Locate the cell with the specified text and output its [X, Y] center coordinate. 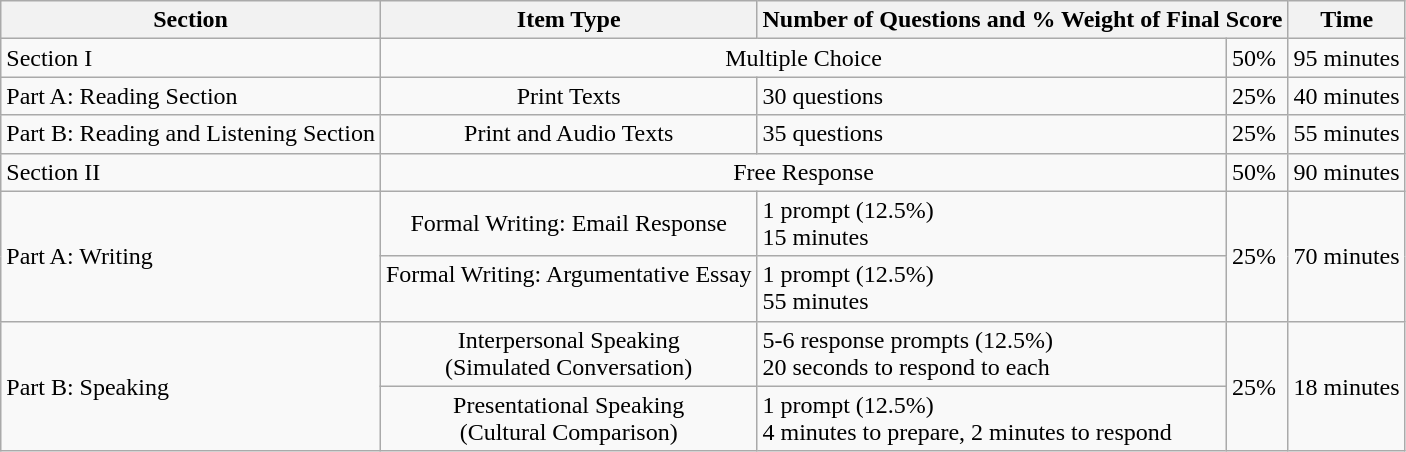
Multiple Choice [803, 58]
55 minutes [1346, 134]
35 questions [992, 134]
Print Texts [568, 96]
95 minutes [1346, 58]
Print and Audio Texts [568, 134]
Item Type [568, 20]
Section II [191, 172]
Part A: Reading Section [191, 96]
Part B: Speaking [191, 386]
Section I [191, 58]
30 questions [992, 96]
Number of Questions and % Weight of Final Score [1022, 20]
Section [191, 20]
Formal Writing: Email Response [568, 224]
Part B: Reading and Listening Section [191, 134]
5-6 response prompts (12.5%)20 seconds to respond to each [992, 354]
1 prompt (12.5%)4 minutes to prepare, 2 minutes to respond [992, 418]
Part A: Writing [191, 256]
1 prompt (12.5%)55 minutes [992, 288]
Formal Writing: Argumentative Essay [568, 288]
1 prompt (12.5%)15 minutes [992, 224]
Presentational Speaking(Cultural Comparison) [568, 418]
Free Response [803, 172]
40 minutes [1346, 96]
Time [1346, 20]
90 minutes [1346, 172]
18 minutes [1346, 386]
70 minutes [1346, 256]
Interpersonal Speaking(Simulated Conversation) [568, 354]
